Extract the [X, Y] coordinate from the center of the cell holding the provided text.  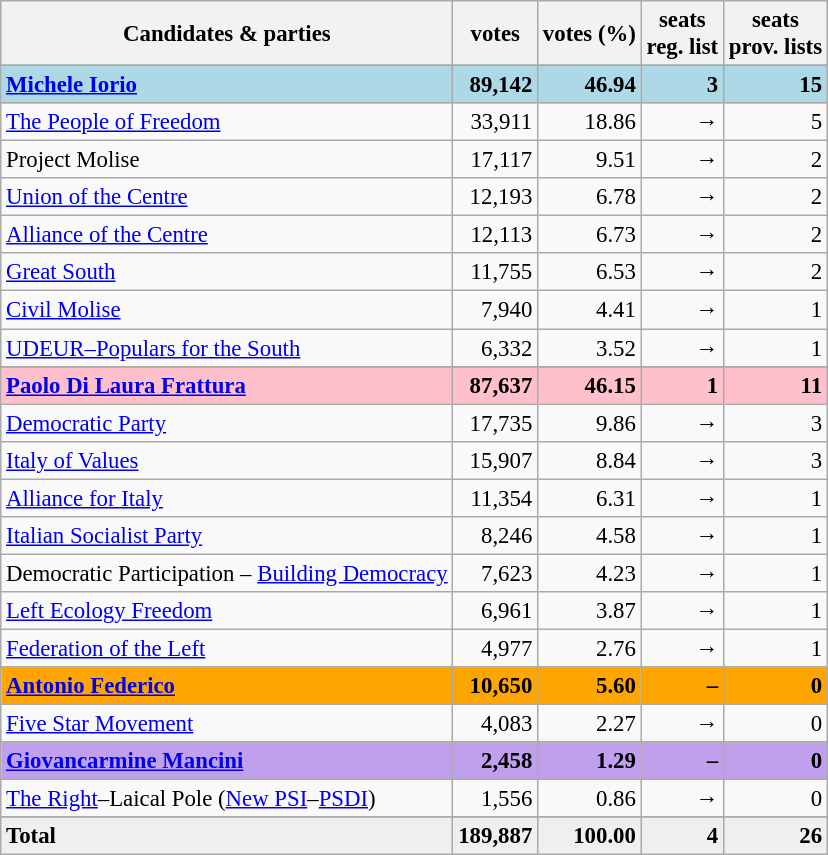
10,650 [496, 686]
votes (%) [590, 34]
6,961 [496, 611]
15,907 [496, 460]
Democratic Participation – Building Democracy [227, 573]
6.78 [590, 197]
Democratic Party [227, 423]
9.86 [590, 423]
Union of the Centre [227, 197]
17,735 [496, 423]
4.23 [590, 573]
4,083 [496, 724]
Candidates & parties [227, 34]
9.51 [590, 160]
7,940 [496, 310]
3.87 [590, 611]
6,332 [496, 348]
6.31 [590, 498]
7,623 [496, 573]
12,113 [496, 235]
4.41 [590, 310]
Alliance for Italy [227, 498]
Alliance of the Centre [227, 235]
12,193 [496, 197]
Michele Iorio [227, 85]
2.76 [590, 648]
26 [775, 836]
Antonio Federico [227, 686]
6.53 [590, 273]
11,755 [496, 273]
11 [775, 385]
4 [682, 836]
18.86 [590, 122]
15 [775, 85]
8.84 [590, 460]
189,887 [496, 836]
2,458 [496, 761]
5.60 [590, 686]
UDEUR–Populars for the South [227, 348]
46.94 [590, 85]
The People of Freedom [227, 122]
4.58 [590, 536]
1,556 [496, 799]
0.86 [590, 799]
Giovancarmine Mancini [227, 761]
Project Molise [227, 160]
seatsprov. lists [775, 34]
3.52 [590, 348]
100.00 [590, 836]
11,354 [496, 498]
4,977 [496, 648]
Five Star Movement [227, 724]
5 [775, 122]
8,246 [496, 536]
Civil Molise [227, 310]
87,637 [496, 385]
votes [496, 34]
89,142 [496, 85]
Federation of the Left [227, 648]
seatsreg. list [682, 34]
Paolo Di Laura Frattura [227, 385]
1.29 [590, 761]
6.73 [590, 235]
Great South [227, 273]
Left Ecology Freedom [227, 611]
Total [227, 836]
17,117 [496, 160]
33,911 [496, 122]
The Right–Laical Pole (New PSI–PSDI) [227, 799]
2.27 [590, 724]
46.15 [590, 385]
Italian Socialist Party [227, 536]
Italy of Values [227, 460]
